Return the (x, y) coordinate for the center point of the cell that contains the specified text.  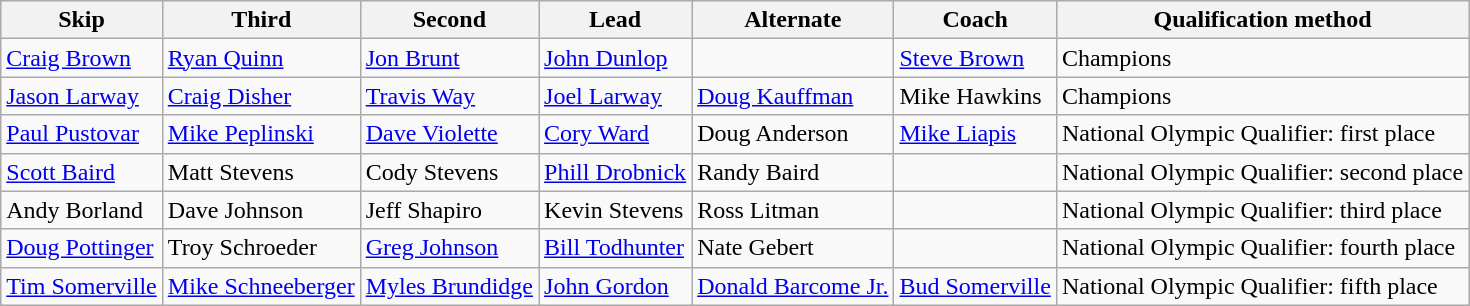
Dave Violette (449, 134)
Kevin Stevens (616, 210)
Jeff Shapiro (449, 210)
Travis Way (449, 96)
Mike Hawkins (975, 96)
Cody Stevens (449, 172)
Joel Larway (616, 96)
Jon Brunt (449, 58)
Skip (82, 20)
Matt Stevens (261, 172)
Craig Disher (261, 96)
Bill Todhunter (616, 248)
Ryan Quinn (261, 58)
Coach (975, 20)
Doug Kauffman (793, 96)
Lead (616, 20)
Second (449, 20)
Paul Pustovar (82, 134)
Tim Somerville (82, 286)
Qualification method (1262, 20)
Mike Liapis (975, 134)
Donald Barcome Jr. (793, 286)
Troy Schroeder (261, 248)
Dave Johnson (261, 210)
Mike Peplinski (261, 134)
Greg Johnson (449, 248)
Alternate (793, 20)
Myles Brundidge (449, 286)
Nate Gebert (793, 248)
John Gordon (616, 286)
Andy Borland (82, 210)
Steve Brown (975, 58)
Doug Pottinger (82, 248)
John Dunlop (616, 58)
National Olympic Qualifier: second place (1262, 172)
Randy Baird (793, 172)
Doug Anderson (793, 134)
National Olympic Qualifier: fourth place (1262, 248)
National Olympic Qualifier: first place (1262, 134)
Phill Drobnick (616, 172)
Craig Brown (82, 58)
Cory Ward (616, 134)
Mike Schneeberger (261, 286)
Jason Larway (82, 96)
National Olympic Qualifier: third place (1262, 210)
Ross Litman (793, 210)
Scott Baird (82, 172)
National Olympic Qualifier: fifth place (1262, 286)
Third (261, 20)
Bud Somerville (975, 286)
